Capture the cell that displays the provided text and extract its (X, Y) central coordinate. 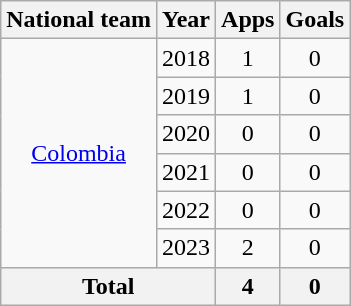
2021 (186, 172)
Total (108, 286)
Goals (315, 20)
2020 (186, 134)
2018 (186, 58)
4 (248, 286)
National team (79, 20)
Year (186, 20)
2022 (186, 210)
Apps (248, 20)
2019 (186, 96)
Colombia (79, 153)
2 (248, 248)
2023 (186, 248)
